Scan for the cell matching the given text and deliver its (x, y) coordinate at center. 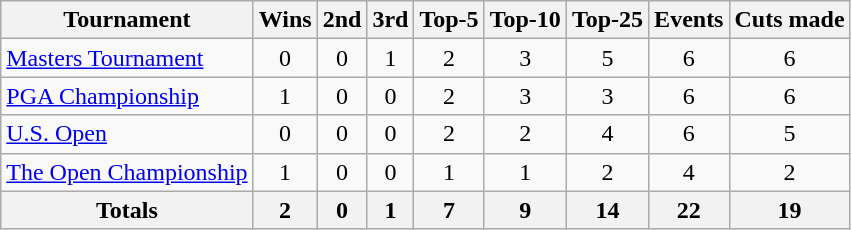
The Open Championship (127, 172)
Events (689, 20)
U.S. Open (127, 134)
2nd (342, 20)
Top-25 (607, 20)
3rd (390, 20)
22 (689, 210)
Cuts made (790, 20)
19 (790, 210)
14 (607, 210)
Totals (127, 210)
Tournament (127, 20)
7 (449, 210)
Masters Tournament (127, 58)
Wins (285, 20)
9 (525, 210)
Top-5 (449, 20)
Top-10 (525, 20)
PGA Championship (127, 96)
